For the text-containing cell, return its midpoint in [X, Y] coordinate format. 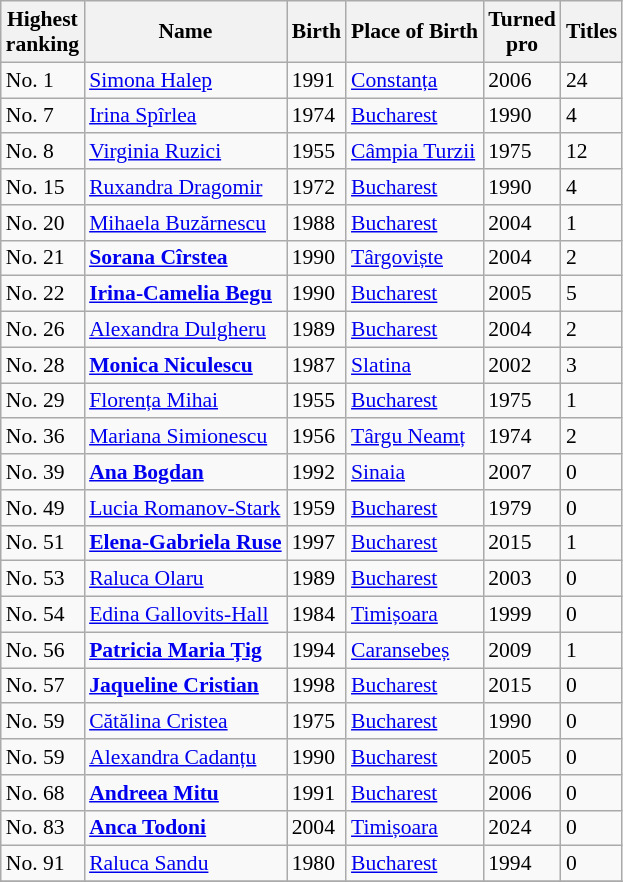
2002 [522, 365]
Titles [592, 32]
No. 51 [42, 543]
1979 [522, 508]
Andreea Mitu [186, 793]
No. 91 [42, 864]
No. 8 [42, 152]
Turnedpro [522, 32]
1984 [316, 615]
Irina-Camelia Begu [186, 294]
No. 26 [42, 330]
No. 29 [42, 401]
Birth [316, 32]
Mihaela Buzărnescu [186, 223]
Irina Spîrlea [186, 116]
Florența Mihai [186, 401]
No. 7 [42, 116]
Alexandra Dulgheru [186, 330]
No. 20 [42, 223]
1959 [316, 508]
Edina Gallovits-Hall [186, 615]
No. 39 [42, 472]
Mariana Simionescu [186, 437]
12 [592, 152]
Ruxandra Dragomir [186, 187]
Elena-Gabriela Ruse [186, 543]
Lucia Romanov-Stark [186, 508]
No. 28 [42, 365]
Anca Todoni [186, 828]
24 [592, 80]
Constanța [414, 80]
Patricia Maria Țig [186, 650]
No. 15 [42, 187]
Place of Birth [414, 32]
Monica Niculescu [186, 365]
No. 54 [42, 615]
1998 [316, 686]
1999 [522, 615]
2009 [522, 650]
1987 [316, 365]
Cătălina Cristea [186, 722]
No. 1 [42, 80]
No. 68 [42, 793]
Name [186, 32]
No. 21 [42, 258]
Jaqueline Cristian [186, 686]
No. 56 [42, 650]
Raluca Olaru [186, 579]
No. 49 [42, 508]
Târgoviște [414, 258]
No. 57 [42, 686]
1997 [316, 543]
Virginia Ruzici [186, 152]
No. 22 [42, 294]
1988 [316, 223]
Caransebeș [414, 650]
Slatina [414, 365]
Sinaia [414, 472]
2003 [522, 579]
No. 83 [42, 828]
Ana Bogdan [186, 472]
2024 [522, 828]
Raluca Sandu [186, 864]
1956 [316, 437]
Târgu Neamț [414, 437]
5 [592, 294]
Highestranking [42, 32]
1992 [316, 472]
No. 36 [42, 437]
2007 [522, 472]
1980 [316, 864]
No. 53 [42, 579]
Sorana Cîrstea [186, 258]
Alexandra Cadanțu [186, 757]
1972 [316, 187]
3 [592, 365]
Câmpia Turzii [414, 152]
Simona Halep [186, 80]
